Locate the cell with the specified text and output its [X, Y] center coordinate. 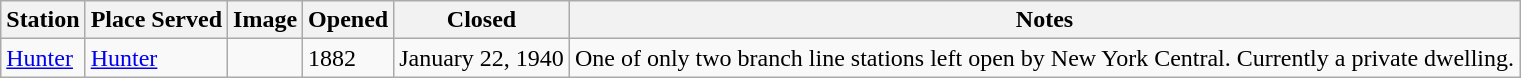
Station [43, 20]
1882 [348, 58]
Opened [348, 20]
Closed [482, 20]
Image [266, 20]
Place Served [156, 20]
One of only two branch line stations left open by New York Central. Currently a private dwelling. [1044, 58]
Notes [1044, 20]
January 22, 1940 [482, 58]
